Provide the (X, Y) coordinate of the cell's center where the given text is located.  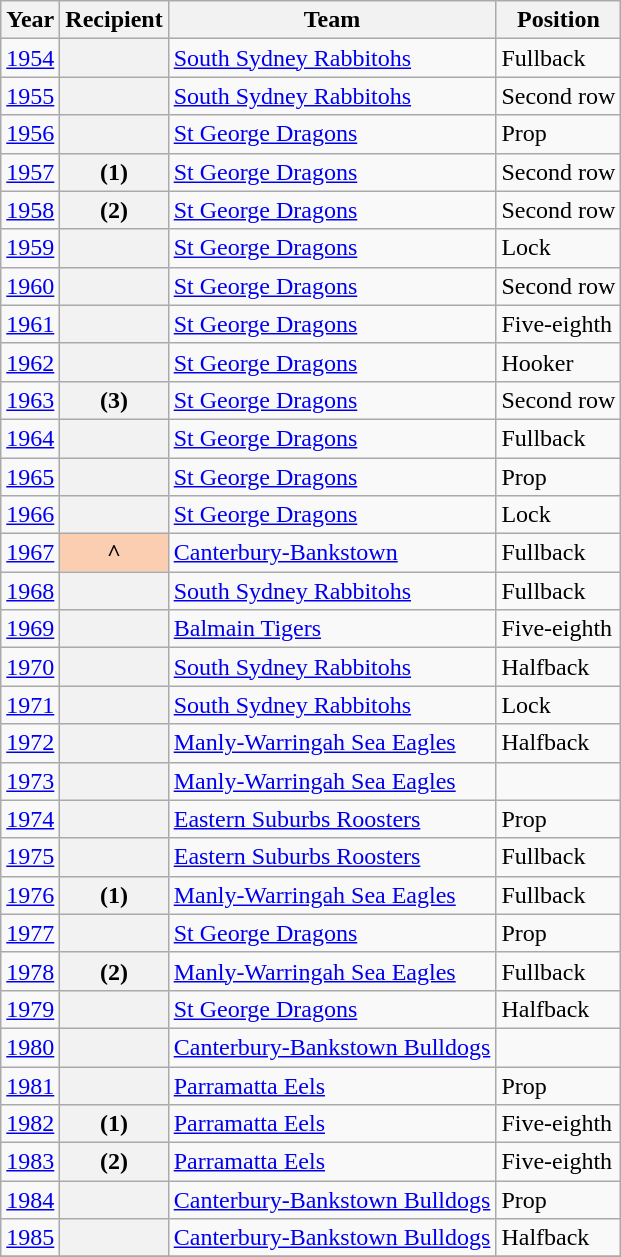
1956 (30, 134)
Year (30, 20)
^ (114, 553)
1961 (30, 324)
1960 (30, 286)
(3) (114, 400)
1969 (30, 629)
1957 (30, 172)
Recipient (114, 20)
1958 (30, 210)
1977 (30, 933)
1967 (30, 553)
1962 (30, 362)
1970 (30, 667)
1959 (30, 248)
Hooker (558, 362)
1985 (30, 1238)
1965 (30, 477)
1975 (30, 857)
1968 (30, 591)
1984 (30, 1200)
1982 (30, 1124)
1980 (30, 1047)
1954 (30, 58)
1971 (30, 705)
1963 (30, 400)
1976 (30, 895)
Team (332, 20)
1964 (30, 438)
1974 (30, 819)
Balmain Tigers (332, 629)
1966 (30, 515)
1983 (30, 1162)
Canterbury-Bankstown (332, 553)
1979 (30, 1009)
1955 (30, 96)
1981 (30, 1085)
1978 (30, 971)
1973 (30, 781)
1972 (30, 743)
Position (558, 20)
